Provide the (X, Y) coordinate of the cell's center where the given text is located.  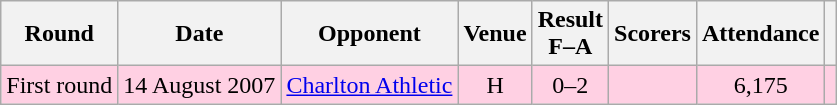
Date (200, 34)
14 August 2007 (200, 85)
Round (60, 34)
Attendance (760, 34)
0–2 (570, 85)
Scorers (653, 34)
Charlton Athletic (370, 85)
First round (60, 85)
6,175 (760, 85)
ResultF–A (570, 34)
H (495, 85)
Venue (495, 34)
Opponent (370, 34)
